Extract the (x, y) coordinate from the center of the cell holding the provided text.  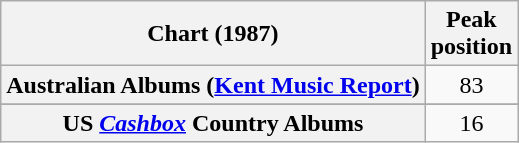
US Cashbox Country Albums (213, 123)
Australian Albums (Kent Music Report) (213, 85)
Peakposition (471, 34)
16 (471, 123)
Chart (1987) (213, 34)
83 (471, 85)
